Locate the cell with the specified text and output its (x, y) center coordinate. 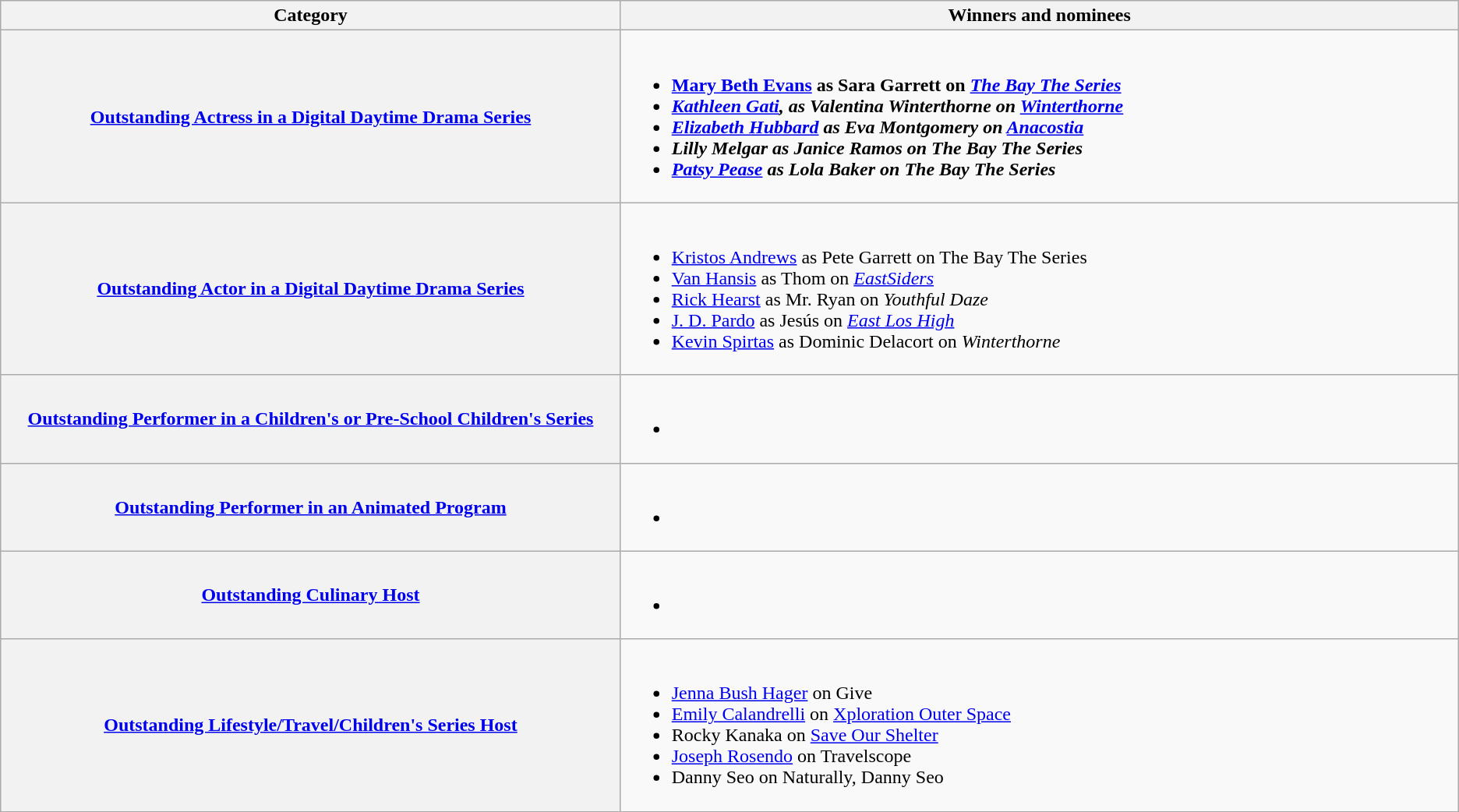
Outstanding Actress in a Digital Daytime Drama Series (310, 117)
Category (310, 16)
Outstanding Actor in a Digital Daytime Drama Series (310, 288)
Outstanding Culinary Host (310, 595)
Winners and nominees (1040, 16)
Outstanding Performer in an Animated Program (310, 507)
Outstanding Performer in a Children's or Pre-School Children's Series (310, 419)
Outstanding Lifestyle/Travel/Children's Series Host (310, 725)
